Return the (x, y) coordinate for the center point of the cell that contains the specified text.  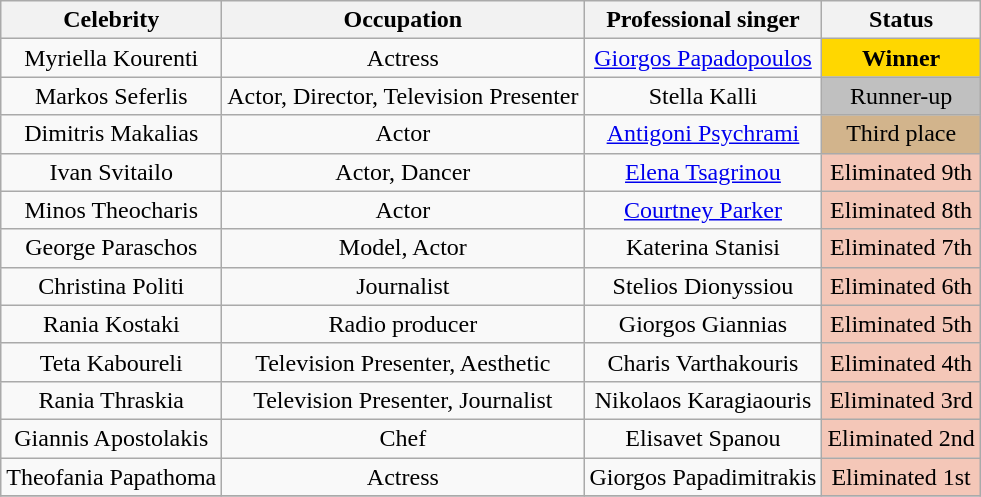
Eliminated 4th (901, 362)
Status (901, 20)
Eliminated 6th (901, 286)
Giorgos Giannias (703, 324)
Markos Seferlis (112, 96)
Theofania Papathoma (112, 477)
Eliminated 8th (901, 210)
Antigoni Psychrami (703, 134)
Giannis Apostolakis (112, 438)
George Paraschos (112, 248)
Rania Thraskia (112, 400)
Professional singer (703, 20)
Nikolaos Karagiaouris (703, 400)
Ivan Svitailo (112, 172)
Radio producer (403, 324)
Celebrity (112, 20)
Eliminated 9th (901, 172)
Television Presenter, Aesthetic (403, 362)
Myriella Kourenti (112, 58)
Rania Kostaki (112, 324)
Christina Politi (112, 286)
Chef (403, 438)
Giorgos Papadopoulos (703, 58)
Stella Kalli (703, 96)
Eliminated 5th (901, 324)
Elena Tsagrinou (703, 172)
Eliminated 1st (901, 477)
Minos Theocharis (112, 210)
Occupation (403, 20)
Eliminated 2nd (901, 438)
Television Presenter, Journalist (403, 400)
Eliminated 3rd (901, 400)
Journalist (403, 286)
Elisavet Spanou (703, 438)
Katerina Stanisi (703, 248)
Charis Varthakouris (703, 362)
Actor, Director, Television Presenter (403, 96)
Dimitris Makalias (112, 134)
Runner-up (901, 96)
Giorgos Papadimitrakis (703, 477)
Model, Actor (403, 248)
Courtney Parker (703, 210)
Actor, Dancer (403, 172)
Teta Kaboureli (112, 362)
Eliminated 7th (901, 248)
Third place (901, 134)
Winner (901, 58)
Stelios Dionyssiou (703, 286)
